Locate the cell with the specified text and output its (X, Y) center coordinate. 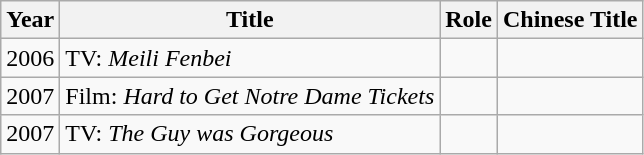
TV: The Guy was Gorgeous (250, 134)
Role (469, 20)
TV: Meili Fenbei (250, 58)
Chinese Title (570, 20)
Film: Hard to Get Notre Dame Tickets (250, 96)
Title (250, 20)
Year (30, 20)
2006 (30, 58)
